Capture the cell that displays the provided text and extract its [X, Y] central coordinate. 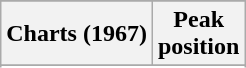
Charts (1967) [77, 34]
Peakposition [198, 34]
